From the cell containing the given text, extract its center point as [x, y] coordinate. 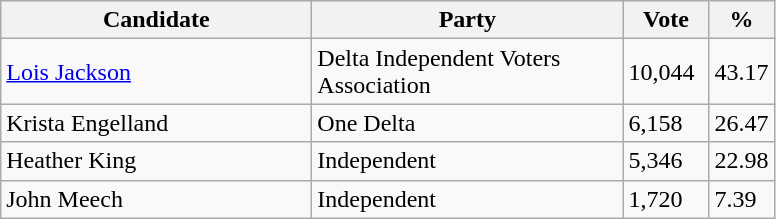
10,044 [666, 72]
6,158 [666, 123]
Heather King [156, 161]
22.98 [742, 161]
7.39 [742, 199]
Party [468, 20]
Candidate [156, 20]
Krista Engelland [156, 123]
Vote [666, 20]
5,346 [666, 161]
Lois Jackson [156, 72]
26.47 [742, 123]
One Delta [468, 123]
43.17 [742, 72]
John Meech [156, 199]
% [742, 20]
1,720 [666, 199]
Delta Independent Voters Association [468, 72]
